Return (x, y) of the center of cell containing provided text 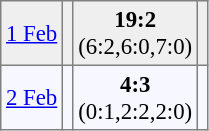
1 Feb (32, 33)
19:2(6:2,6:0,7:0) (135, 33)
2 Feb (32, 97)
4:3(0:1,2:2,2:0) (135, 97)
